Find where the given text appears and provide that cell's center as [X, Y] coordinate. 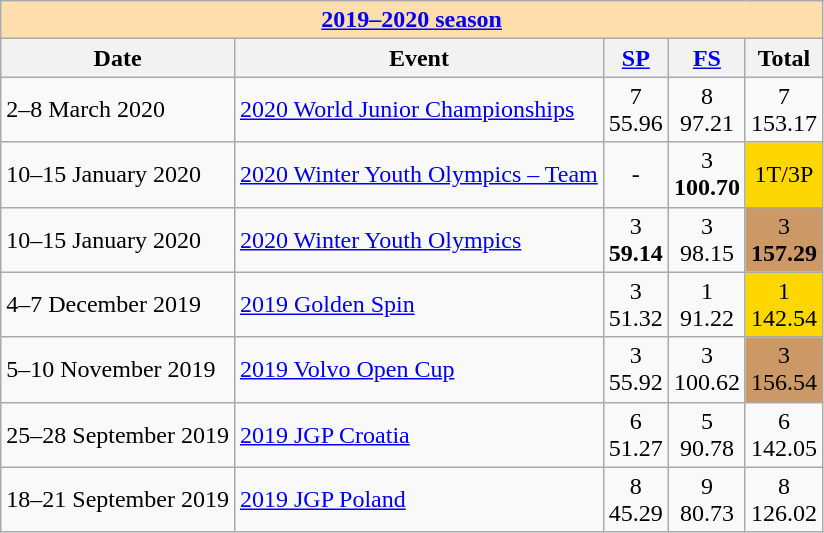
6 142.05 [784, 434]
3 100.62 [706, 370]
3 55.92 [636, 370]
5–10 November 2019 [118, 370]
2019 JGP Poland [418, 500]
1T/3P [784, 174]
- [636, 174]
2019–2020 season [412, 20]
SP [636, 58]
2019 Golden Spin [418, 304]
1 91.22 [706, 304]
25–28 September 2019 [118, 434]
3 59.14 [636, 240]
2019 Volvo Open Cup [418, 370]
FS [706, 58]
2020 Winter Youth Olympics [418, 240]
3 98.15 [706, 240]
Total [784, 58]
1 142.54 [784, 304]
3 156.54 [784, 370]
2–8 March 2020 [118, 110]
2020 World Junior Championships [418, 110]
2020 Winter Youth Olympics – Team [418, 174]
7 153.17 [784, 110]
4–7 December 2019 [118, 304]
8 45.29 [636, 500]
3 100.70 [706, 174]
8 97.21 [706, 110]
8 126.02 [784, 500]
2019 JGP Croatia [418, 434]
Event [418, 58]
3 157.29 [784, 240]
7 55.96 [636, 110]
Date [118, 58]
9 80.73 [706, 500]
5 90.78 [706, 434]
6 51.27 [636, 434]
3 51.32 [636, 304]
18–21 September 2019 [118, 500]
